Detect which cell encompasses the target text, then output its [x, y] center coordinate. 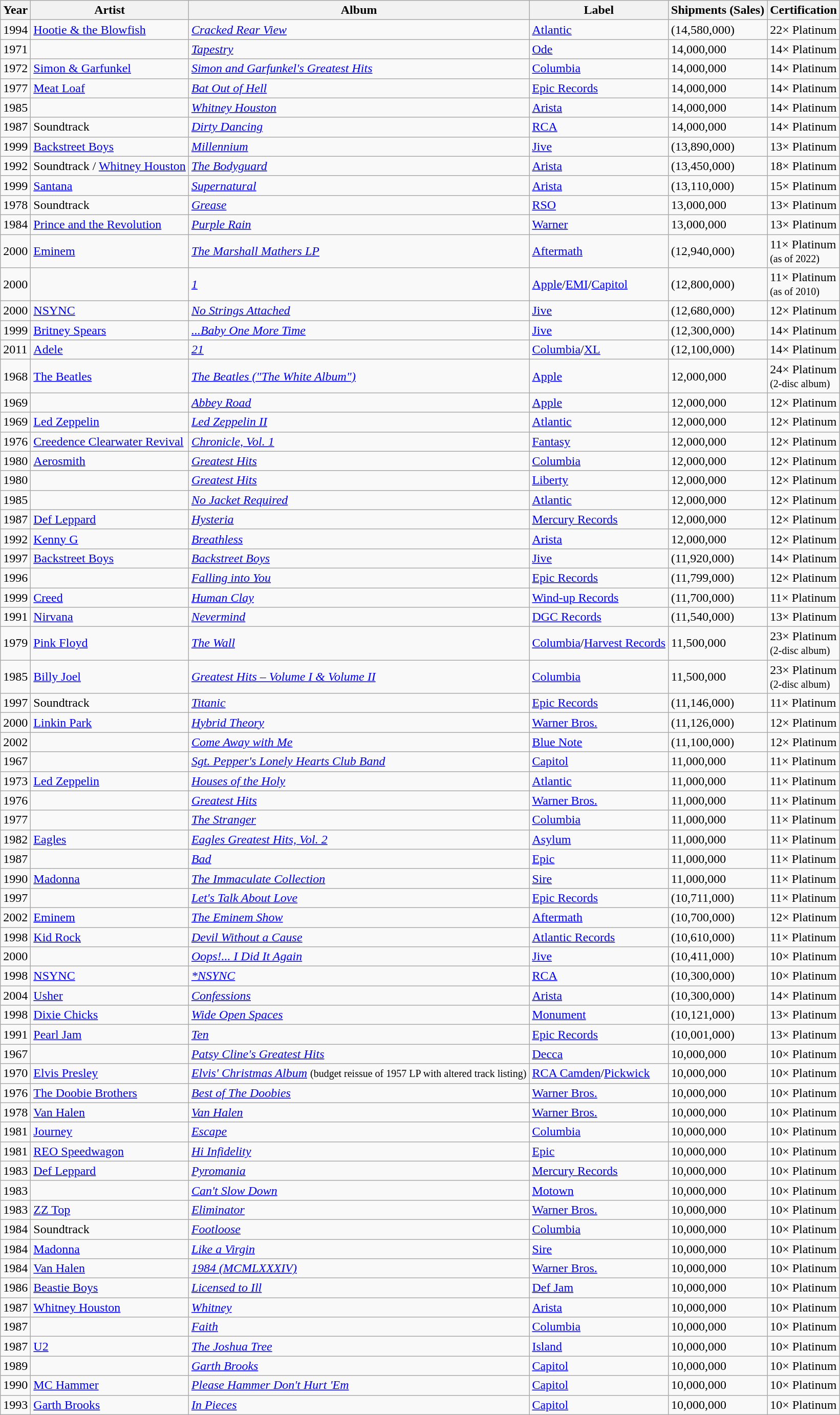
(13,890,000) [718, 146]
Breathless [358, 539]
Confessions [358, 996]
Pyromania [358, 1171]
Soundtrack / Whitney Houston [110, 166]
The Wall [358, 643]
1 [358, 285]
Bat Out of Hell [358, 88]
Patsy Cline's Greatest Hits [358, 1054]
Devil Without a Cause [358, 937]
Island [599, 1346]
22× Platinum [804, 30]
1993 [15, 1405]
Greatest Hits – Volume I & Volume II [358, 677]
DGC Records [599, 617]
Kenny G [110, 539]
1979 [15, 643]
Wide Open Spaces [358, 1015]
(10,610,000) [718, 937]
Chronicle, Vol. 1 [358, 441]
Let's Talk About Love [358, 898]
Simon and Garfunkel's Greatest Hits [358, 69]
Decca [599, 1054]
MC Hammer [110, 1385]
RSO [599, 205]
(10,700,000) [718, 917]
*NSYNC [358, 976]
Adele [110, 350]
(11,920,000) [718, 558]
1996 [15, 578]
Monument [599, 1015]
(12,940,000) [718, 251]
In Pieces [358, 1405]
Motown [599, 1190]
Asylum [599, 839]
...Baby One More Time [358, 330]
2011 [15, 350]
(12,300,000) [718, 330]
Millennium [358, 146]
Elvis Presley [110, 1073]
1989 [15, 1366]
Licensed to Ill [358, 1288]
Pearl Jam [110, 1034]
Supernatural [358, 185]
18× Platinum [804, 166]
Usher [110, 996]
Like a Virgin [358, 1249]
24× Platinum(2-disc album) [804, 376]
(10,001,000) [718, 1034]
Britney Spears [110, 330]
Beastie Boys [110, 1288]
1968 [15, 376]
(11,799,000) [718, 578]
Best of The Doobies [358, 1093]
Human Clay [358, 598]
Linkin Park [110, 723]
1971 [15, 49]
Hootie & the Blowfish [110, 30]
Creed [110, 598]
Escape [358, 1132]
Bad [358, 859]
Oops!... I Did It Again [358, 957]
Aerosmith [110, 461]
Dirty Dancing [358, 127]
1982 [15, 839]
Meat Loaf [110, 88]
(13,450,000) [718, 166]
Can't Slow Down [358, 1190]
Pink Floyd [110, 643]
1970 [15, 1073]
REO Speedwagon [110, 1151]
Apple/EMI/Capitol [599, 285]
Sgt. Pepper's Lonely Hearts Club Band [358, 762]
Year [15, 10]
U2 [110, 1346]
21 [358, 350]
Falling into You [358, 578]
Def Jam [599, 1288]
1972 [15, 69]
Grease [358, 205]
Warner [599, 224]
Led Zeppelin II [358, 422]
Eliminator [358, 1210]
Blue Note [599, 742]
Wind-up Records [599, 598]
No Strings Attached [358, 311]
The Beatles [110, 376]
1994 [15, 30]
Ten [358, 1034]
Ode [599, 49]
The Stranger [358, 820]
Journey [110, 1132]
(11,126,000) [718, 723]
Come Away with Me [358, 742]
Titanic [358, 703]
11× Platinum(as of 2010) [804, 285]
Dixie Chicks [110, 1015]
Creedence Clearwater Revival [110, 441]
The Eminem Show [358, 917]
1986 [15, 1288]
Simon & Garfunkel [110, 69]
The Marshall Mathers LP [358, 251]
Label [599, 10]
(11,540,000) [718, 617]
The Beatles ("The White Album") [358, 376]
Tapestry [358, 49]
Artist [110, 10]
(11,700,000) [718, 598]
(12,100,000) [718, 350]
Please Hammer Don't Hurt 'Em [358, 1385]
The Doobie Brothers [110, 1093]
The Joshua Tree [358, 1346]
Kid Rock [110, 937]
Certification [804, 10]
Prince and the Revolution [110, 224]
Abbey Road [358, 403]
RCA Camden/Pickwick [599, 1073]
Album [358, 10]
Shipments (Sales) [718, 10]
ZZ Top [110, 1210]
Hybrid Theory [358, 723]
Fantasy [599, 441]
(14,580,000) [718, 30]
(11,100,000) [718, 742]
15× Platinum [804, 185]
(12,680,000) [718, 311]
The Immaculate Collection [358, 878]
Atlantic Records [599, 937]
Columbia/XL [599, 350]
Purple Rain [358, 224]
1973 [15, 781]
Hysteria [358, 519]
Whitney [358, 1307]
Hi Infidelity [358, 1151]
Billy Joel [110, 677]
Santana [110, 185]
11× Platinum(as of 2022) [804, 251]
Columbia/Harvest Records [599, 643]
1984 (MCMLXXXIV) [358, 1269]
(11,146,000) [718, 703]
2004 [15, 996]
Eagles Greatest Hits, Vol. 2 [358, 839]
The Bodyguard [358, 166]
Nirvana [110, 617]
(10,411,000) [718, 957]
Faith [358, 1327]
No Jacket Required [358, 500]
(10,711,000) [718, 898]
(12,800,000) [718, 285]
Cracked Rear View [358, 30]
Houses of the Holy [358, 781]
(10,121,000) [718, 1015]
(13,110,000) [718, 185]
Liberty [599, 480]
Nevermind [358, 617]
Eagles [110, 839]
Footloose [358, 1229]
Elvis' Christmas Album (budget reissue of 1957 LP with altered track listing) [358, 1073]
